From the cell containing the given text, extract its center point as [X, Y] coordinate. 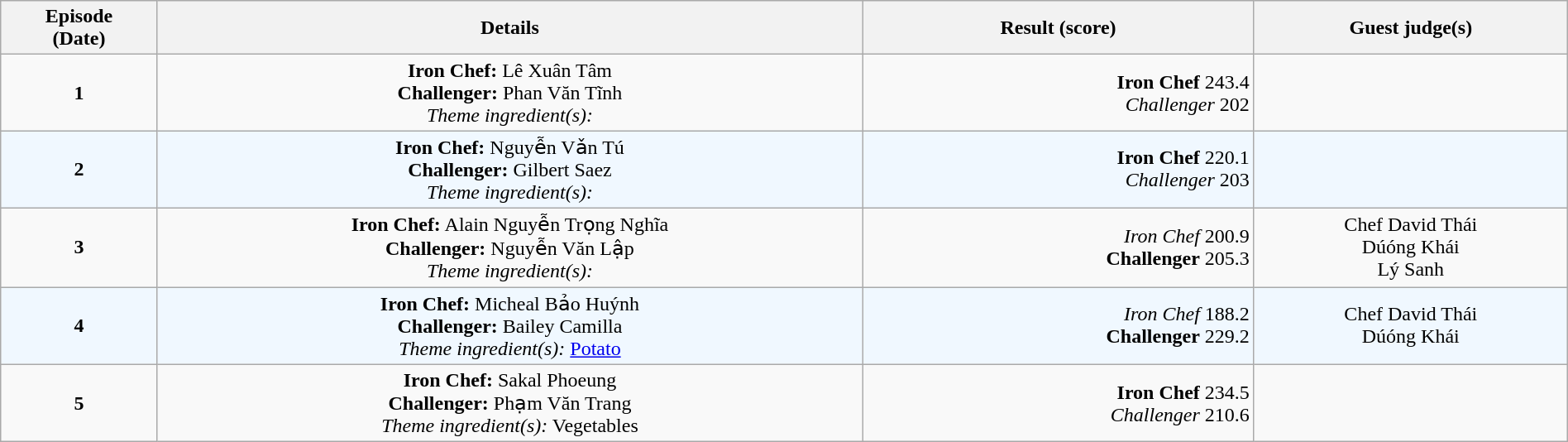
Chef David Thái Dúóng Khái Lý Sanh [1411, 247]
Chef David Thái Dúóng Khái [1411, 325]
Iron Chef 188.2 Challenger 229.2 [1059, 325]
Iron Chef: Lê Xuân Tâm Challenger: Phan Văn Tĩnh Theme ingredient(s): [509, 93]
Iron Chef 234.5 Challenger 210.6 [1059, 403]
3 [79, 247]
Details [509, 28]
1 [79, 93]
5 [79, 403]
Iron Chef 200.9 Challenger 205.3 [1059, 247]
Iron Chef 243.4 Challenger 202 [1059, 93]
Iron Chef: Nguyễn Vǎn Tú Challenger: Gilbert SaezTheme ingredient(s): [509, 170]
Result (score) [1059, 28]
Episode (Date) [79, 28]
Guest judge(s) [1411, 28]
Iron Chef: Micheal Bảo Huýnh Challenger: Bailey CamillaTheme ingredient(s): Potato [509, 325]
Iron Chef: Sakal Phoeung Challenger: Phạm Văn Trang Theme ingredient(s): Vegetables [509, 403]
Iron Chef: Alain Nguyễn Trọng Nghĩa Challenger: Nguyễn Văn Lập Theme ingredient(s): [509, 247]
Iron Chef 220.1 Challenger 203 [1059, 170]
4 [79, 325]
2 [79, 170]
